Output the [X, Y] coordinate of the center of the cell containing the given text.  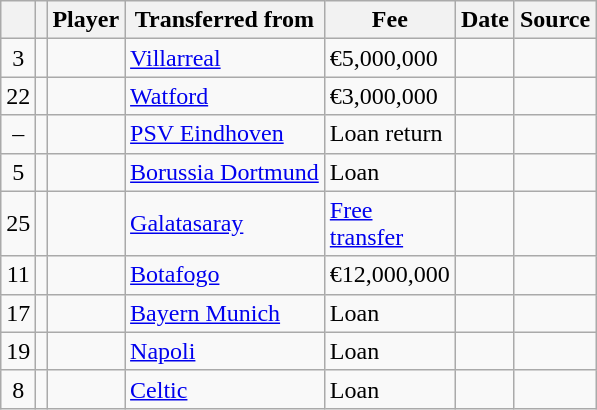
25 [18, 224]
17 [18, 313]
€12,000,000 [390, 275]
Celtic [225, 389]
Borussia Dortmund [225, 172]
– [18, 134]
19 [18, 351]
22 [18, 96]
Napoli [225, 351]
Date [484, 20]
Fee [390, 20]
Free transfer [390, 224]
Villarreal [225, 58]
3 [18, 58]
Botafogo [225, 275]
5 [18, 172]
11 [18, 275]
Loan return [390, 134]
Transferred from [225, 20]
Galatasaray [225, 224]
Watford [225, 96]
8 [18, 389]
Source [554, 20]
€3,000,000 [390, 96]
Bayern Munich [225, 313]
€5,000,000 [390, 58]
PSV Eindhoven [225, 134]
Player [86, 20]
